Scan for the cell matching the given text and deliver its [X, Y] coordinate at center. 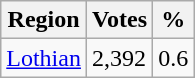
% [174, 20]
0.6 [174, 58]
2,392 [119, 58]
Votes [119, 20]
Region [44, 20]
Lothian [44, 58]
